Search for the cell housing the specified text and yield its [x, y] center coordinate. 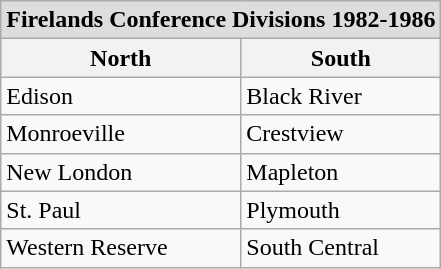
Monroeville [121, 134]
North [121, 58]
Crestview [341, 134]
Firelands Conference Divisions 1982-1986 [221, 20]
South [341, 58]
Edison [121, 96]
South Central [341, 248]
Western Reserve [121, 248]
Black River [341, 96]
Mapleton [341, 172]
New London [121, 172]
Plymouth [341, 210]
St. Paul [121, 210]
